Output the (X, Y) coordinate of the center of the cell containing the given text.  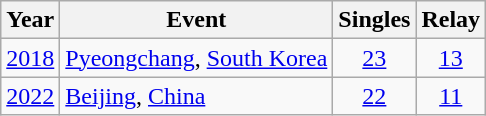
Beijing, China (196, 96)
2022 (30, 96)
22 (374, 96)
Singles (374, 20)
Pyeongchang, South Korea (196, 58)
Event (196, 20)
23 (374, 58)
Year (30, 20)
2018 (30, 58)
13 (451, 58)
Relay (451, 20)
11 (451, 96)
